Determine the [x, y] coordinate at the center of the cell enclosing the given text.  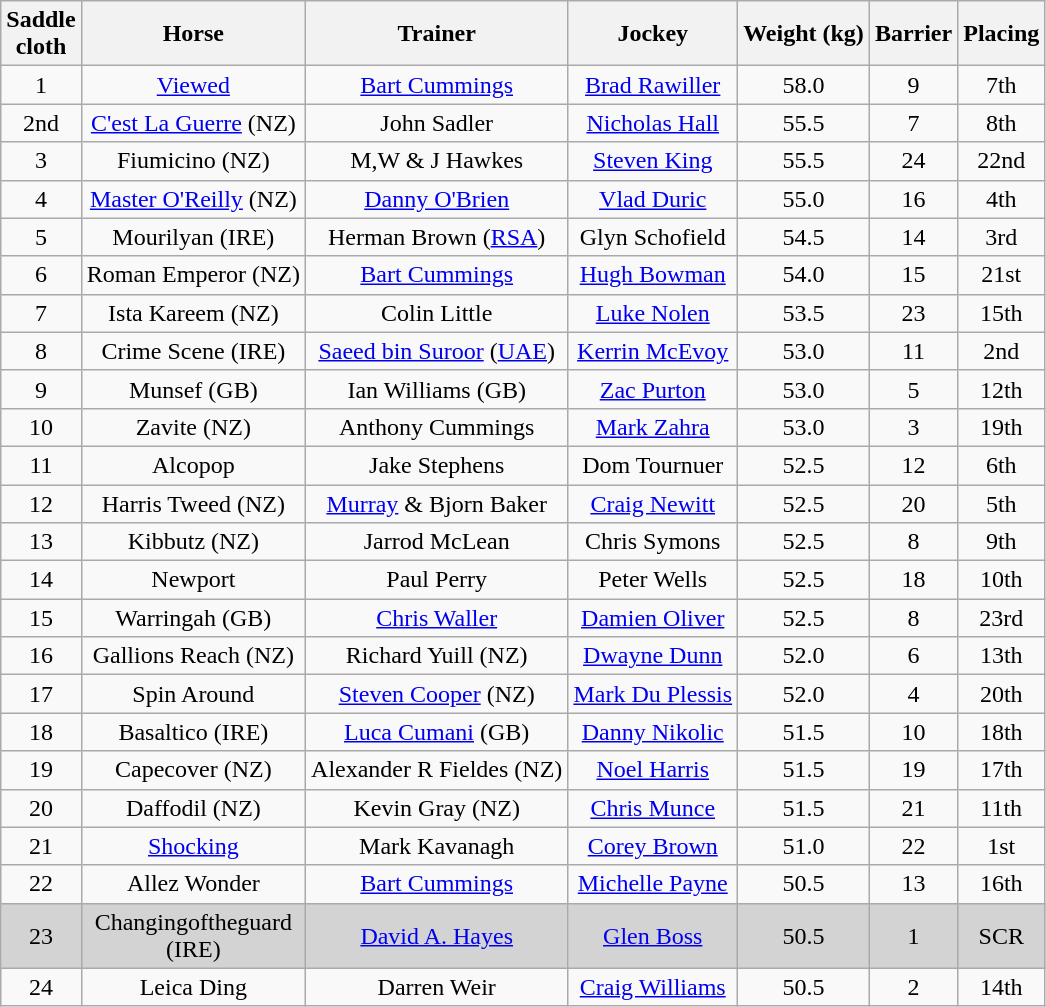
Harris Tweed (NZ) [193, 503]
Luke Nolen [653, 313]
21st [1002, 275]
Glyn Schofield [653, 237]
Spin Around [193, 694]
Master O'Reilly (NZ) [193, 199]
Danny Nikolic [653, 732]
2 [913, 987]
Herman Brown (RSA) [437, 237]
17th [1002, 770]
Murray & Bjorn Baker [437, 503]
Paul Perry [437, 580]
9th [1002, 542]
Peter Wells [653, 580]
58.0 [804, 85]
15th [1002, 313]
Newport [193, 580]
Colin Little [437, 313]
10th [1002, 580]
Dwayne Dunn [653, 656]
Steven King [653, 161]
Chris Symons [653, 542]
Zac Purton [653, 389]
Placing [1002, 34]
Horse [193, 34]
Corey Brown [653, 846]
Shocking [193, 846]
Gallions Reach (NZ) [193, 656]
Roman Emperor (NZ) [193, 275]
Craig Williams [653, 987]
6th [1002, 465]
Changingoftheguard (IRE) [193, 936]
19th [1002, 427]
17 [41, 694]
Capecover (NZ) [193, 770]
Barrier [913, 34]
Zavite (NZ) [193, 427]
Alexander R Fieldes (NZ) [437, 770]
22nd [1002, 161]
55.0 [804, 199]
John Sadler [437, 123]
Glen Boss [653, 936]
Steven Cooper (NZ) [437, 694]
Mark Zahra [653, 427]
14th [1002, 987]
C'est La Guerre (NZ) [193, 123]
Weight (kg) [804, 34]
Mourilyan (IRE) [193, 237]
Hugh Bowman [653, 275]
Jarrod McLean [437, 542]
Daffodil (NZ) [193, 808]
SCR [1002, 936]
Luca Cumani (GB) [437, 732]
Saeed bin Suroor (UAE) [437, 351]
Nicholas Hall [653, 123]
Munsef (GB) [193, 389]
Trainer [437, 34]
Alcopop [193, 465]
David A. Hayes [437, 936]
Saddlecloth [41, 34]
Vlad Duric [653, 199]
Noel Harris [653, 770]
51.0 [804, 846]
7th [1002, 85]
Kevin Gray (NZ) [437, 808]
Mark Kavanagh [437, 846]
Danny O'Brien [437, 199]
Dom Tournuer [653, 465]
Craig Newitt [653, 503]
Michelle Payne [653, 884]
54.0 [804, 275]
20th [1002, 694]
Chris Munce [653, 808]
18th [1002, 732]
5th [1002, 503]
8th [1002, 123]
Richard Yuill (NZ) [437, 656]
54.5 [804, 237]
12th [1002, 389]
1st [1002, 846]
3rd [1002, 237]
Chris Waller [437, 618]
Viewed [193, 85]
Brad Rawiller [653, 85]
Leica Ding [193, 987]
4th [1002, 199]
Mark Du Plessis [653, 694]
Allez Wonder [193, 884]
Kerrin McEvoy [653, 351]
Jake Stephens [437, 465]
Jockey [653, 34]
11th [1002, 808]
M,W & J Hawkes [437, 161]
Warringah (GB) [193, 618]
13th [1002, 656]
Crime Scene (IRE) [193, 351]
Fiumicino (NZ) [193, 161]
Anthony Cummings [437, 427]
Basaltico (IRE) [193, 732]
16th [1002, 884]
Darren Weir [437, 987]
23rd [1002, 618]
53.5 [804, 313]
Damien Oliver [653, 618]
Ista Kareem (NZ) [193, 313]
Kibbutz (NZ) [193, 542]
Ian Williams (GB) [437, 389]
